Return [X, Y] of the center of cell containing provided text 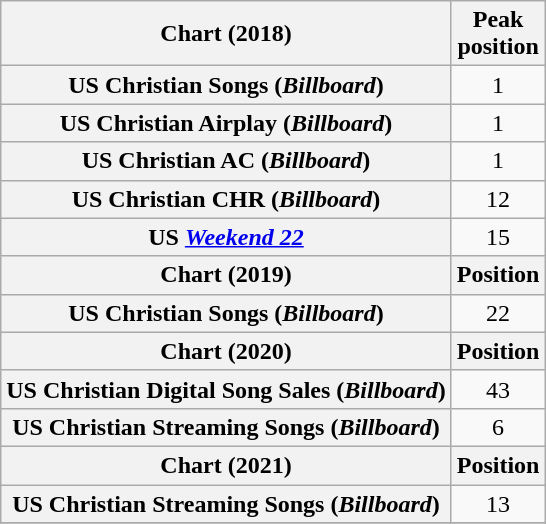
12 [498, 199]
Chart (2021) [226, 465]
Chart (2019) [226, 275]
US Weekend 22 [226, 237]
22 [498, 313]
6 [498, 427]
US Christian Airplay (Billboard) [226, 123]
43 [498, 389]
Chart (2018) [226, 34]
13 [498, 503]
15 [498, 237]
Peakposition [498, 34]
US Christian CHR (Billboard) [226, 199]
US Christian Digital Song Sales (Billboard) [226, 389]
Chart (2020) [226, 351]
US Christian AC (Billboard) [226, 161]
